Locate the cell with the specified text and output its [X, Y] center coordinate. 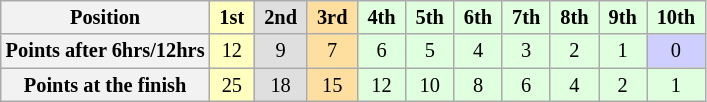
Points at the finish [106, 85]
8 [478, 85]
3 [526, 51]
9th [622, 17]
2nd [280, 17]
5th [430, 17]
25 [232, 85]
15 [332, 85]
18 [280, 85]
1st [232, 17]
7 [332, 51]
Points after 6hrs/12hrs [106, 51]
7th [526, 17]
5 [430, 51]
9 [280, 51]
10th [676, 17]
4th [381, 17]
0 [676, 51]
Position [106, 17]
10 [430, 85]
6th [478, 17]
8th [574, 17]
3rd [332, 17]
